Return (x, y) of the center of cell containing provided text 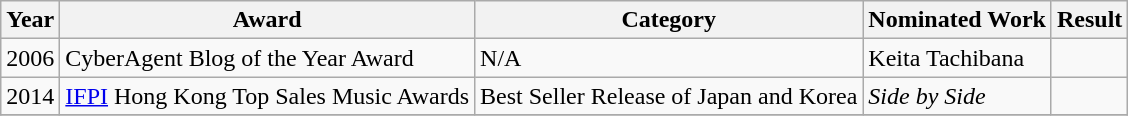
2014 (30, 96)
Year (30, 20)
CyberAgent Blog of the Year Award (268, 58)
N/A (669, 58)
Nominated Work (958, 20)
Result (1089, 20)
Category (669, 20)
IFPI Hong Kong Top Sales Music Awards (268, 96)
Award (268, 20)
Side by Side (958, 96)
2006 (30, 58)
Best Seller Release of Japan and Korea (669, 96)
Keita Tachibana (958, 58)
